Return the (X, Y) coordinate for the center point of the cell that contains the specified text.  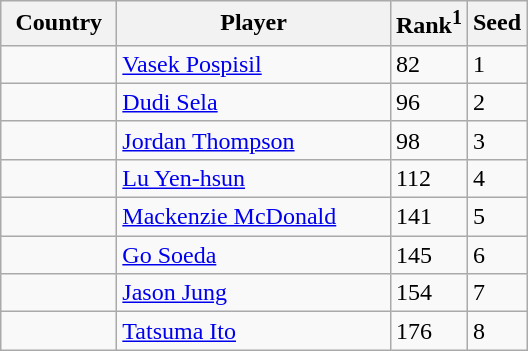
Vasek Pospisil (254, 64)
Go Soeda (254, 255)
1 (496, 64)
154 (428, 293)
Rank1 (428, 24)
Lu Yen-hsun (254, 178)
Jason Jung (254, 293)
Jordan Thompson (254, 140)
Tatsuma Ito (254, 331)
Country (59, 24)
145 (428, 255)
4 (496, 178)
Player (254, 24)
7 (496, 293)
112 (428, 178)
82 (428, 64)
176 (428, 331)
96 (428, 102)
8 (496, 331)
3 (496, 140)
Dudi Sela (254, 102)
6 (496, 255)
98 (428, 140)
2 (496, 102)
5 (496, 217)
Seed (496, 24)
141 (428, 217)
Mackenzie McDonald (254, 217)
